From the cell containing the given text, extract its center point as [x, y] coordinate. 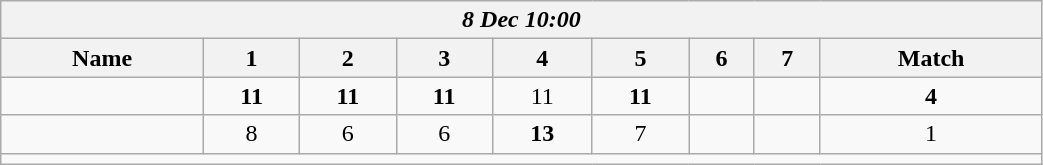
Match [931, 58]
8 [251, 134]
5 [640, 58]
8 Dec 10:00 [522, 20]
3 [444, 58]
13 [542, 134]
Name [102, 58]
2 [348, 58]
